Return the (x, y) coordinate for the center point of the cell that contains the specified text.  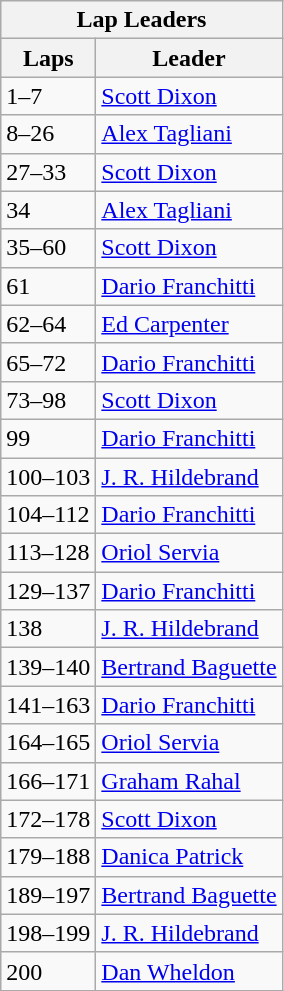
Ed Carpenter (189, 324)
138 (48, 629)
139–140 (48, 667)
Lap Leaders (142, 20)
113–128 (48, 553)
65–72 (48, 362)
Dan Wheldon (189, 971)
Graham Rahal (189, 781)
198–199 (48, 933)
200 (48, 971)
34 (48, 210)
100–103 (48, 477)
Leader (189, 58)
Danica Patrick (189, 857)
166–171 (48, 781)
129–137 (48, 591)
8–26 (48, 134)
164–165 (48, 743)
61 (48, 286)
179–188 (48, 857)
141–163 (48, 705)
172–178 (48, 819)
Laps (48, 58)
35–60 (48, 248)
1–7 (48, 96)
62–64 (48, 324)
73–98 (48, 400)
99 (48, 438)
104–112 (48, 515)
189–197 (48, 895)
27–33 (48, 172)
